Search for the cell housing the specified text and yield its (X, Y) center coordinate. 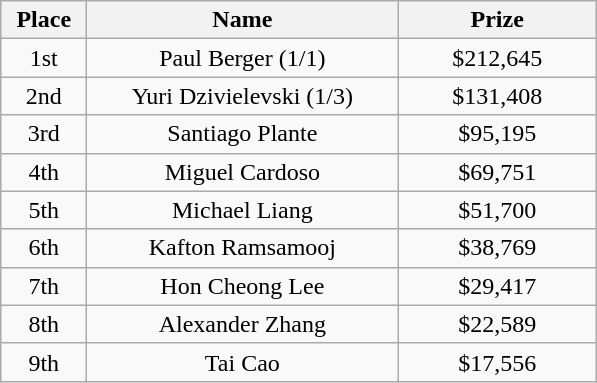
2nd (44, 96)
Santiago Plante (242, 134)
9th (44, 362)
$22,589 (498, 324)
5th (44, 210)
$212,645 (498, 58)
$29,417 (498, 286)
Alexander Zhang (242, 324)
Paul Berger (1/1) (242, 58)
4th (44, 172)
Yuri Dzivielevski (1/3) (242, 96)
Tai Cao (242, 362)
$51,700 (498, 210)
Miguel Cardoso (242, 172)
6th (44, 248)
7th (44, 286)
1st (44, 58)
3rd (44, 134)
$17,556 (498, 362)
8th (44, 324)
$69,751 (498, 172)
Kafton Ramsamooj (242, 248)
$131,408 (498, 96)
Place (44, 20)
Hon Cheong Lee (242, 286)
$38,769 (498, 248)
$95,195 (498, 134)
Michael Liang (242, 210)
Prize (498, 20)
Name (242, 20)
